Provide the [x, y] coordinate of the cell's center where the given text is located.  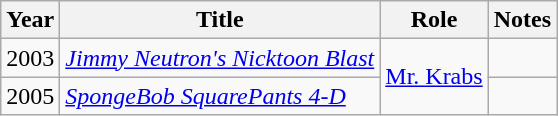
SpongeBob SquarePants 4-D [220, 96]
Title [220, 20]
Mr. Krabs [434, 77]
Year [30, 20]
2005 [30, 96]
Jimmy Neutron's Nicktoon Blast [220, 58]
2003 [30, 58]
Role [434, 20]
Notes [522, 20]
